From the cell containing the given text, extract its center point as (X, Y) coordinate. 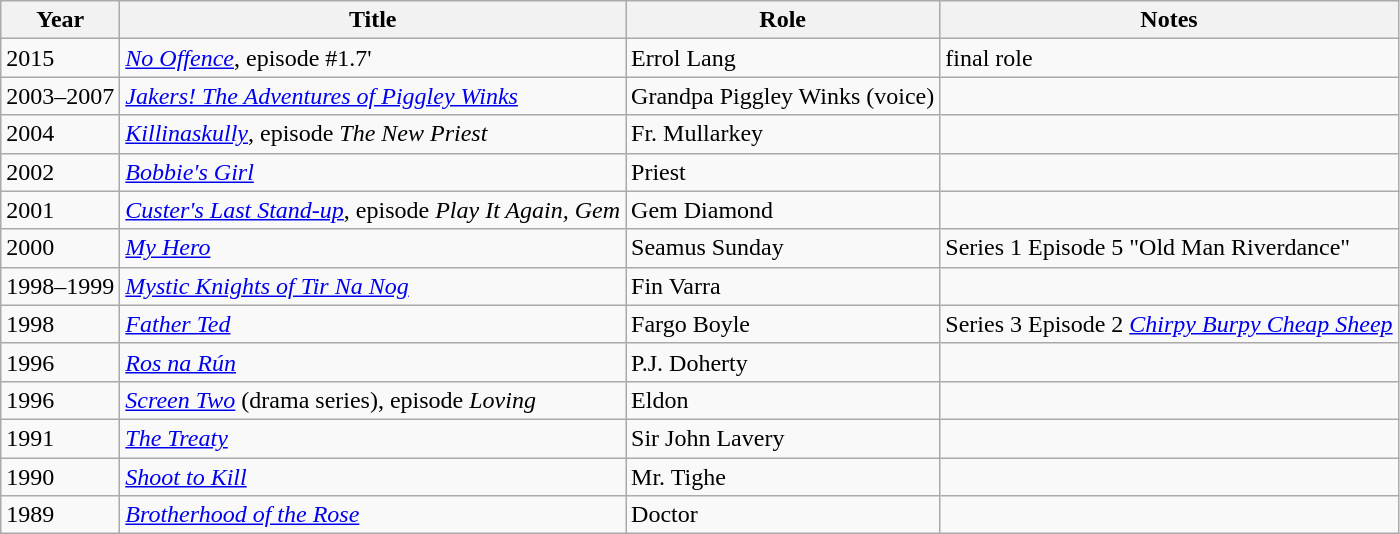
Screen Two (drama series), episode Loving (373, 400)
P.J. Doherty (783, 362)
1998–1999 (60, 286)
2015 (60, 58)
2002 (60, 172)
Errol Lang (783, 58)
Fr. Mullarkey (783, 134)
Shoot to Kill (373, 477)
The Treaty (373, 438)
Mr. Tighe (783, 477)
Eldon (783, 400)
Year (60, 20)
1990 (60, 477)
Doctor (783, 515)
Brotherhood of the Rose (373, 515)
1991 (60, 438)
1989 (60, 515)
Mystic Knights of Tir Na Nog (373, 286)
Notes (1169, 20)
2004 (60, 134)
Fin Varra (783, 286)
2000 (60, 248)
2001 (60, 210)
Custer's Last Stand-up, episode Play It Again, Gem (373, 210)
Sir John Lavery (783, 438)
Fargo Boyle (783, 324)
Gem Diamond (783, 210)
Killinaskully, episode The New Priest (373, 134)
Priest (783, 172)
Father Ted (373, 324)
Seamus Sunday (783, 248)
Title (373, 20)
My Hero (373, 248)
final role (1169, 58)
Bobbie's Girl (373, 172)
Series 3 Episode 2 Chirpy Burpy Cheap Sheep (1169, 324)
No Offence, episode #1.7' (373, 58)
Role (783, 20)
2003–2007 (60, 96)
1998 (60, 324)
Series 1 Episode 5 "Old Man Riverdance" (1169, 248)
Grandpa Piggley Winks (voice) (783, 96)
Jakers! The Adventures of Piggley Winks (373, 96)
Ros na Rún (373, 362)
